For the text-containing cell, return its midpoint in [x, y] coordinate format. 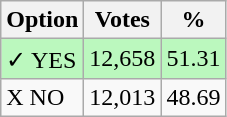
Votes [122, 20]
12,013 [122, 97]
12,658 [122, 59]
X NO [42, 97]
48.69 [194, 97]
51.31 [194, 59]
✓ YES [42, 59]
% [194, 20]
Option [42, 20]
